Output the (x, y) coordinate of the center of the cell containing the given text.  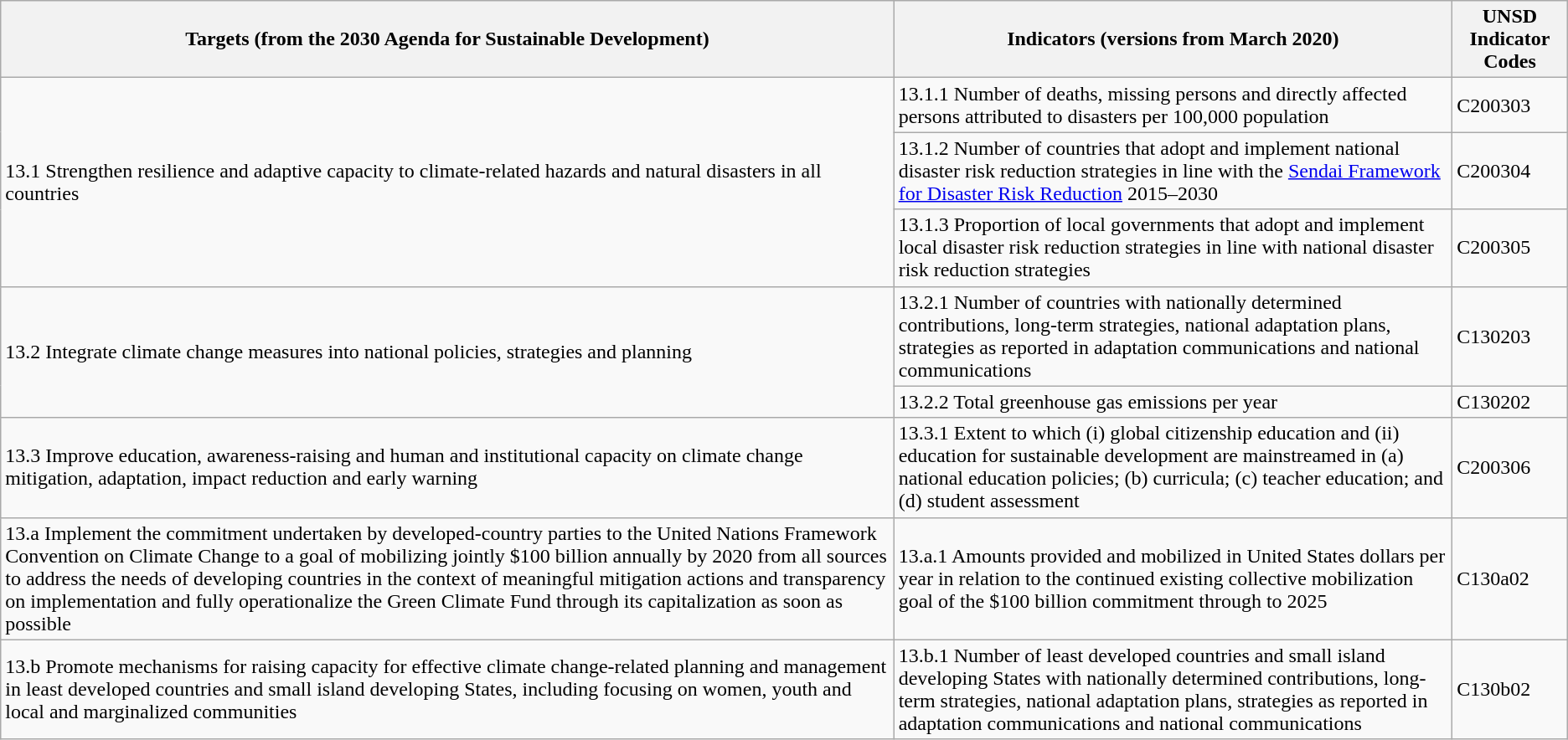
Targets (from the 2030 Agenda for Sustainable Development) (447, 39)
UNSD Indicator Codes (1510, 39)
C200303 (1510, 105)
13.2 Integrate climate change measures into national policies, strategies and planning (447, 352)
13.1 Strengthen resilience and adaptive capacity to climate-related hazards and natural disasters in all countries (447, 182)
C200306 (1510, 467)
C200304 (1510, 171)
C130202 (1510, 402)
Indicators (versions from March 2020) (1173, 39)
C200305 (1510, 248)
C130a02 (1510, 578)
C130203 (1510, 337)
C130b02 (1510, 690)
13.2.2 Total greenhouse gas emissions per year (1173, 402)
13.1.1 Number of deaths, missing persons and directly affected persons attributed to disasters per 100,000 population (1173, 105)
